Return the [X, Y] coordinate for the center point of the cell that contains the specified text.  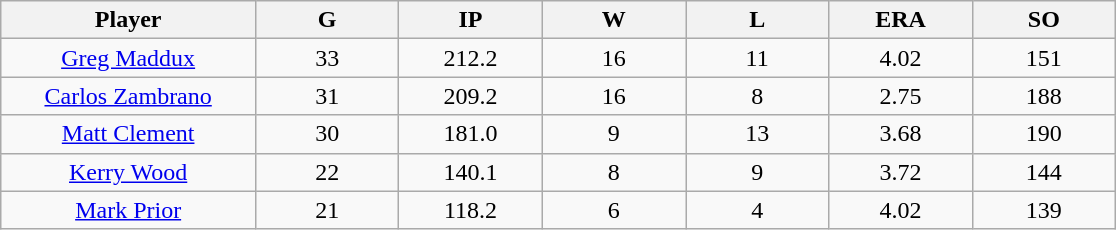
33 [328, 58]
13 [758, 134]
190 [1044, 134]
31 [328, 96]
118.2 [470, 210]
Player [128, 20]
3.68 [900, 134]
4 [758, 210]
L [758, 20]
140.1 [470, 172]
Kerry Wood [128, 172]
3.72 [900, 172]
W [614, 20]
22 [328, 172]
21 [328, 210]
139 [1044, 210]
144 [1044, 172]
11 [758, 58]
2.75 [900, 96]
181.0 [470, 134]
ERA [900, 20]
151 [1044, 58]
IP [470, 20]
SO [1044, 20]
188 [1044, 96]
Matt Clement [128, 134]
Carlos Zambrano [128, 96]
212.2 [470, 58]
Greg Maddux [128, 58]
6 [614, 210]
Mark Prior [128, 210]
G [328, 20]
209.2 [470, 96]
30 [328, 134]
